Identify which cell holds the provided text, then report its (X, Y) central coordinate. 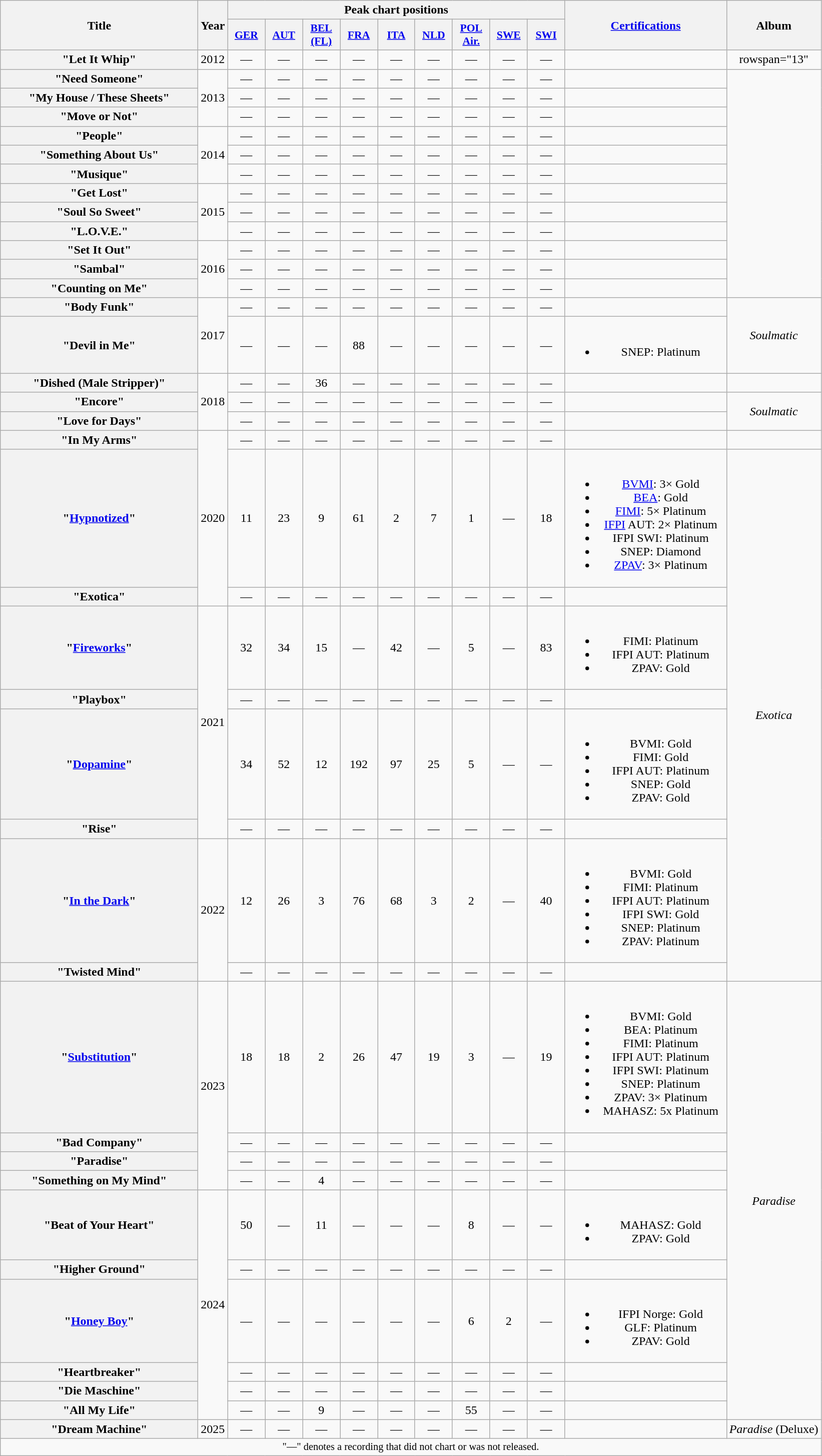
36 (321, 383)
97 (396, 764)
"Beat of Your Heart" (99, 1225)
"Higher Ground" (99, 1269)
40 (546, 901)
"Honey Boy" (99, 1321)
Certifications (645, 25)
"My House / These Sheets" (99, 98)
"Set It Out" (99, 250)
FRA (359, 35)
"—" denotes a recording that did not chart or was not released. (411, 1447)
BVMI: GoldBEA: PlatinumFIMI: PlatinumIFPI AUT: PlatinumIFPI SWI: PlatinumSNEP: PlatinumZPAV: 3× PlatinumMAHASZ: 5x Platinum (645, 1057)
"Bad Company" (99, 1142)
"Substitution" (99, 1057)
"Musique" (99, 174)
"Counting on Me" (99, 288)
2021 (213, 722)
AUT (284, 35)
FIMI: PlatinumIFPI AUT: PlatinumZPAV: Gold (645, 647)
52 (284, 764)
2020 (213, 518)
SNEP: Platinum (645, 345)
47 (396, 1057)
Peak chart positions (396, 10)
"All My Life" (99, 1410)
Paradise (Deluxe) (773, 1429)
NLD (433, 35)
192 (359, 764)
― (433, 1180)
2024 (213, 1305)
MAHASZ: GoldZPAV: Gold (645, 1225)
2015 (213, 212)
GER (246, 35)
"Fireworks" (99, 647)
Year (213, 25)
8 (471, 1225)
23 (284, 518)
6 (471, 1321)
"Rise" (99, 829)
"Move or Not" (99, 117)
"Devil in Me" (99, 345)
"Let It Whip" (99, 60)
Title (99, 25)
61 (359, 518)
2025 (213, 1429)
POLAir. (471, 35)
"Body Funk" (99, 307)
"Dopamine" (99, 764)
Album (773, 25)
25 (433, 764)
7 (433, 518)
"Die Maschine" (99, 1391)
BVMI: GoldFIMI: PlatinumIFPI AUT: PlatinumIFPI SWI: GoldSNEP: PlatinumZPAV: Platinum (645, 901)
Paradise (773, 1201)
"Hypnotized" (99, 518)
76 (359, 901)
68 (396, 901)
IFPI Norge: GoldGLF: PlatinumZPAV: Gold (645, 1321)
"Encore" (99, 402)
Exotica (773, 715)
"Paradise" (99, 1161)
1 (471, 518)
"Heartbreaker" (99, 1372)
"Get Lost" (99, 193)
2016 (213, 269)
SWE (508, 35)
32 (246, 647)
BEL(FL) (321, 35)
ITA (396, 35)
2022 (213, 910)
BVMI: GoldFIMI: GoldIFPI AUT: PlatinumSNEP: GoldZPAV: Gold (645, 764)
"Something on My Mind" (99, 1180)
50 (246, 1225)
"L.O.V.E." (99, 231)
BVMI: 3× GoldBEA: GoldFIMI: 5× PlatinumIFPI AUT: 2× PlatinumIFPI SWI: PlatinumSNEP: DiamondZPAV: 3× Platinum (645, 518)
2012 (213, 60)
"People" (99, 136)
"Dished (Male Stripper)" (99, 383)
4 (321, 1180)
83 (546, 647)
2018 (213, 402)
15 (321, 647)
"Playbox" (99, 699)
"Exotica" (99, 596)
SWI (546, 35)
"Twisted Mind" (99, 972)
88 (359, 345)
"Soul So Sweet" (99, 212)
2014 (213, 155)
"In the Dark" (99, 901)
"Something About Us" (99, 155)
"Dream Machine" (99, 1429)
"Sambal" (99, 269)
42 (396, 647)
"In My Arms" (99, 440)
"Love for Days" (99, 421)
rowspan="13" (773, 60)
2023 (213, 1086)
55 (471, 1410)
"Need Someone" (99, 79)
2013 (213, 98)
2017 (213, 335)
